Return [x, y] of the center of cell containing provided text 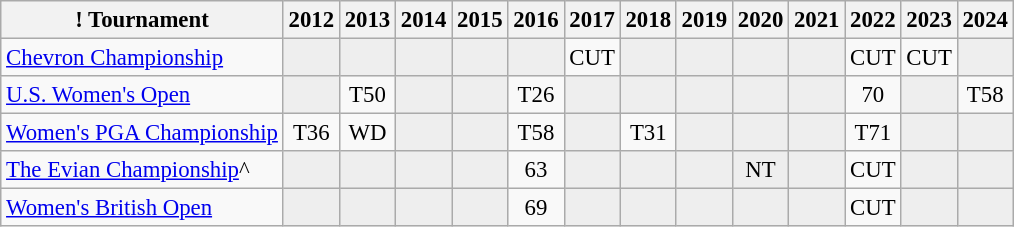
63 [536, 170]
U.S. Women's Open [142, 95]
2024 [985, 20]
! Tournament [142, 20]
T36 [311, 133]
T50 [367, 95]
2014 [424, 20]
T31 [648, 133]
2016 [536, 20]
Women's British Open [142, 208]
2018 [648, 20]
2017 [592, 20]
T71 [873, 133]
2015 [480, 20]
2021 [817, 20]
Women's PGA Championship [142, 133]
70 [873, 95]
The Evian Championship^ [142, 170]
2020 [760, 20]
2012 [311, 20]
2019 [704, 20]
2013 [367, 20]
69 [536, 208]
T26 [536, 95]
2023 [929, 20]
WD [367, 133]
Chevron Championship [142, 58]
2022 [873, 20]
NT [760, 170]
